From the cell containing the given text, extract its center point as (X, Y) coordinate. 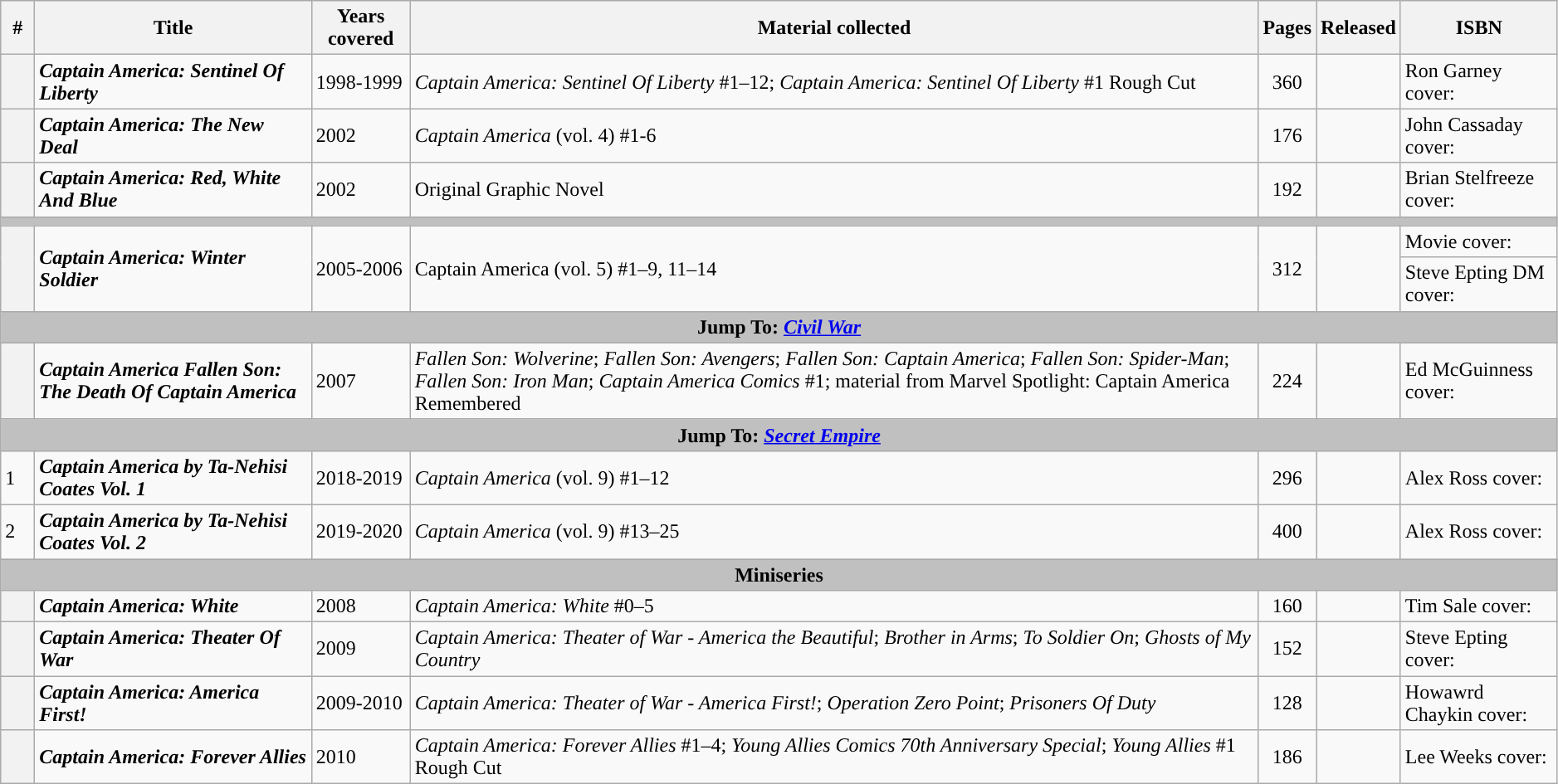
Lee Weeks cover: (1479, 757)
400 (1287, 531)
Pages (1287, 28)
Captain America: Theater of War - America the Beautiful; Brother in Arms; To Soldier On; Ghosts of My Country (834, 649)
186 (1287, 757)
# (18, 28)
160 (1287, 606)
Years covered (360, 28)
Miniseries (779, 575)
Captain America: Forever Allies (173, 757)
2005-2006 (360, 269)
224 (1287, 381)
Captain America by Ta-Nehisi Coates Vol. 2 (173, 531)
Movie cover: (1479, 241)
Jump To: Civil War (779, 327)
2019-2020 (360, 531)
2018-2019 (360, 478)
176 (1287, 136)
ISBN (1479, 28)
Captain America: America First! (173, 704)
Tim Sale cover: (1479, 606)
Jump To: Secret Empire (779, 435)
Brian Stelfreeze cover: (1479, 189)
Captain America (vol. 9) #13–25 (834, 531)
2008 (360, 606)
Material collected (834, 28)
Captain America: Forever Allies #1–4; Young Allies Comics 70th Anniversary Special; Young Allies #1 Rough Cut (834, 757)
1998-1999 (360, 81)
Captain America Fallen Son: The Death Of Captain America (173, 381)
2010 (360, 757)
Captain America (vol. 4) #1-6 (834, 136)
Title (173, 28)
2009-2010 (360, 704)
John Cassaday cover: (1479, 136)
2009 (360, 649)
Steve Epting cover: (1479, 649)
2007 (360, 381)
312 (1287, 269)
192 (1287, 189)
Captain America: Winter Soldier (173, 269)
128 (1287, 704)
Captain America: The New Deal (173, 136)
Steve Epting DM cover: (1479, 284)
Captain America: White #0–5 (834, 606)
Captain America: Sentinel Of Liberty (173, 81)
Ron Garney cover: (1479, 81)
Captain America: Red, White And Blue (173, 189)
1 (18, 478)
Captain America: White (173, 606)
Captain America: Theater of War - America First!; Operation Zero Point; Prisoners Of Duty (834, 704)
Captain America (vol. 9) #1–12 (834, 478)
Captain America: Sentinel Of Liberty #1–12; Captain America: Sentinel Of Liberty #1 Rough Cut (834, 81)
Original Graphic Novel (834, 189)
360 (1287, 81)
Released (1359, 28)
Ed McGuinness cover: (1479, 381)
296 (1287, 478)
2 (18, 531)
Howawrd Chaykin cover: (1479, 704)
152 (1287, 649)
Captain America (vol. 5) #1–9, 11–14 (834, 269)
Captain America: Theater Of War (173, 649)
Captain America by Ta-Nehisi Coates Vol. 1 (173, 478)
